Scan for the cell matching the given text and deliver its (X, Y) coordinate at center. 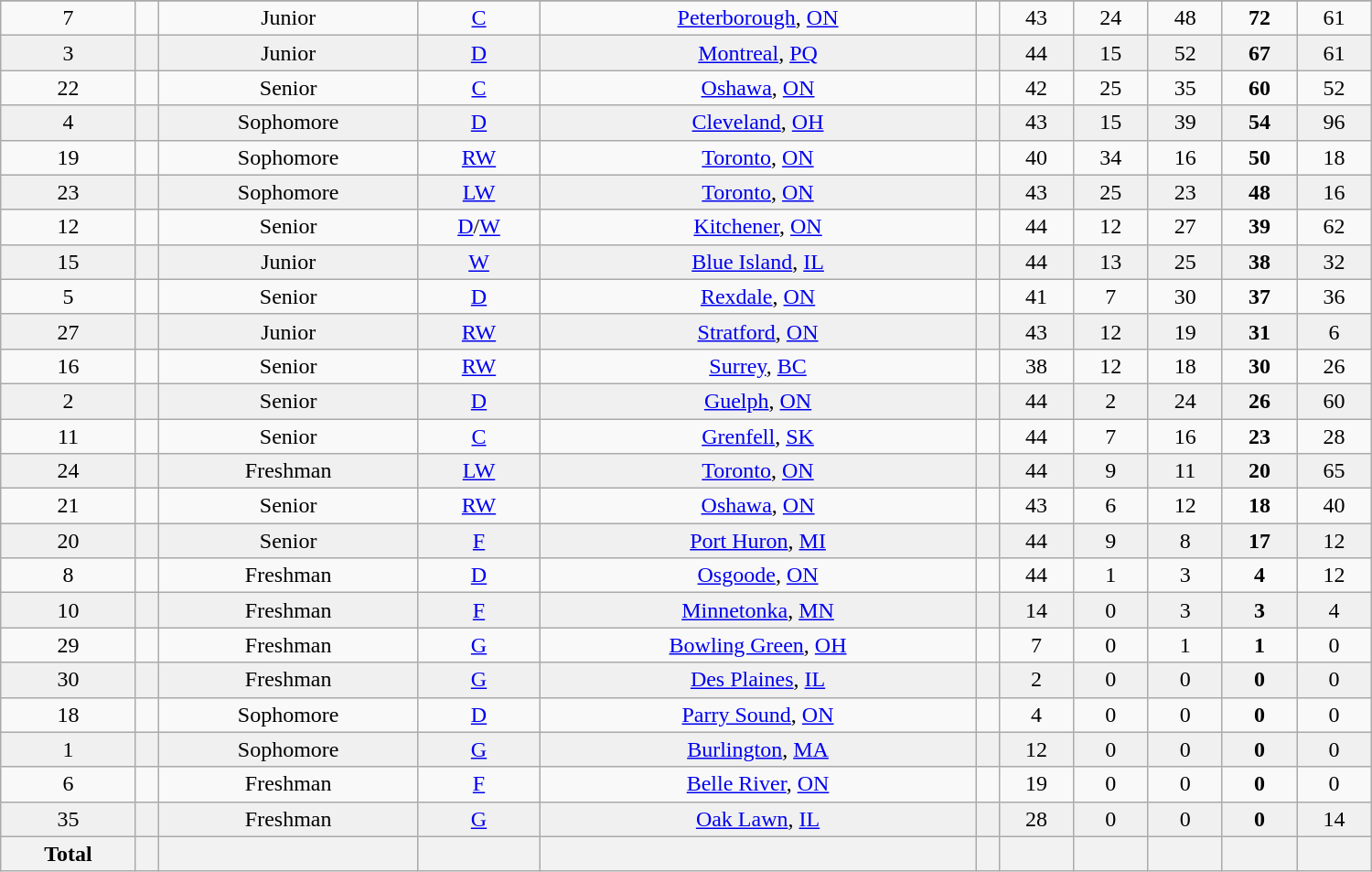
22 (68, 88)
Cleveland, OH (758, 123)
42 (1035, 88)
Des Plaines, IL (758, 680)
Bowling Green, OH (758, 645)
17 (1259, 541)
32 (1334, 262)
Port Huron, MI (758, 541)
Montreal, PQ (758, 53)
Guelph, ON (758, 401)
31 (1259, 331)
Osgoode, ON (758, 576)
62 (1334, 227)
Burlington, MA (758, 749)
5 (68, 296)
Oak Lawn, IL (758, 819)
41 (1035, 296)
W (478, 262)
Parry Sound, ON (758, 715)
72 (1259, 18)
Surrey, BC (758, 366)
Total (68, 854)
D/W (478, 227)
50 (1259, 157)
Kitchener, ON (758, 227)
Belle River, ON (758, 784)
29 (68, 645)
Peterborough, ON (758, 18)
65 (1334, 471)
13 (1110, 262)
21 (68, 506)
Blue Island, IL (758, 262)
Stratford, ON (758, 331)
10 (68, 610)
34 (1110, 157)
37 (1259, 296)
Minnetonka, MN (758, 610)
67 (1259, 53)
36 (1334, 296)
96 (1334, 123)
Grenfell, SK (758, 436)
54 (1259, 123)
Rexdale, ON (758, 296)
